Return [x, y] of the center of cell containing provided text 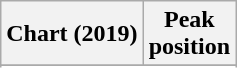
Peakposition [189, 34]
Chart (2019) [72, 34]
